Capture the cell that displays the provided text and extract its (x, y) central coordinate. 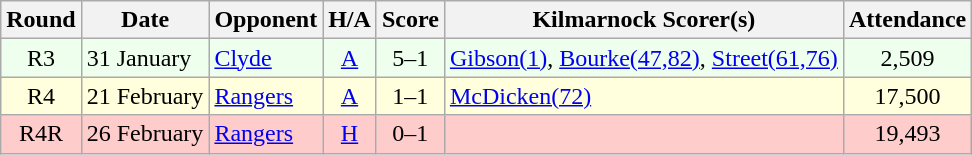
R4R (41, 134)
Date (145, 20)
Attendance (907, 20)
Opponent (266, 20)
0–1 (410, 134)
McDicken(72) (644, 96)
19,493 (907, 134)
26 February (145, 134)
H/A (350, 20)
H (350, 134)
Clyde (266, 58)
2,509 (907, 58)
R4 (41, 96)
5–1 (410, 58)
21 February (145, 96)
Round (41, 20)
Score (410, 20)
1–1 (410, 96)
31 January (145, 58)
Kilmarnock Scorer(s) (644, 20)
R3 (41, 58)
Gibson(1), Bourke(47,82), Street(61,76) (644, 58)
17,500 (907, 96)
